Search for the cell housing the specified text and yield its (X, Y) center coordinate. 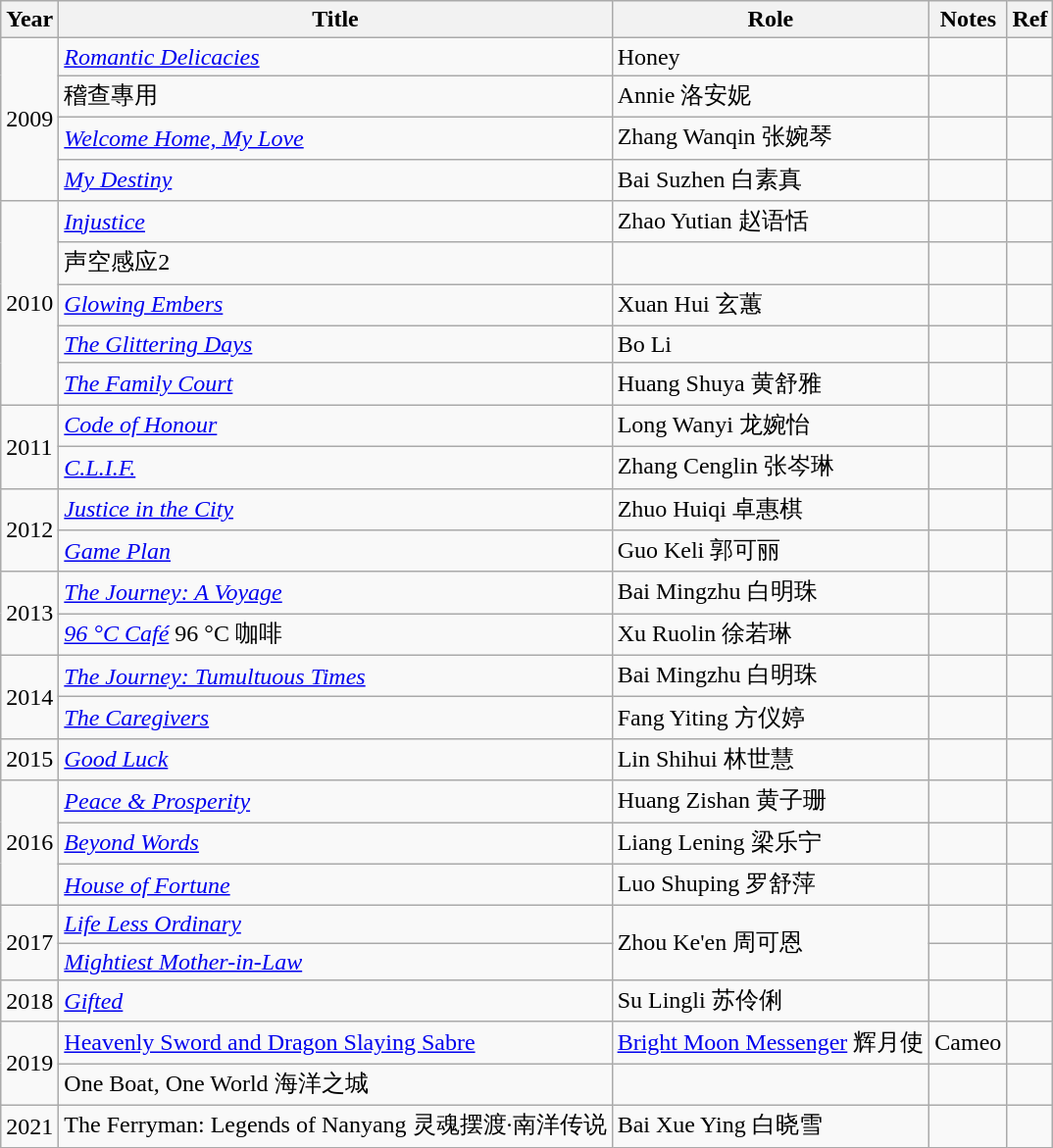
House of Fortune (335, 884)
Lin Shihui 林世慧 (771, 759)
Ref (1029, 20)
Zhuo Huiqi 卓惠棋 (771, 510)
Role (771, 20)
Peace & Prosperity (335, 802)
声空感应2 (335, 263)
Xu Ruolin 徐若琳 (771, 635)
Long Wanyi 龙婉怡 (771, 425)
Luo Shuping 罗舒萍 (771, 884)
The Family Court (335, 384)
The Ferryman: Legends of Nanyang 灵魂摆渡·南洋传说 (335, 1125)
Guo Keli 郭可丽 (771, 551)
Justice in the City (335, 510)
The Caregivers (335, 718)
Romantic Delicacies (335, 57)
C.L.I.F. (335, 467)
Notes (969, 20)
Game Plan (335, 551)
Glowing Embers (335, 306)
稽查專用 (335, 96)
2013 (29, 614)
Code of Honour (335, 425)
My Destiny (335, 180)
Zhou Ke'en 周可恩 (771, 943)
2018 (29, 1002)
Cameo (969, 1043)
Bai Suzhen 白素真 (771, 180)
Bo Li (771, 344)
Zhao Yutian 赵语恬 (771, 222)
Honey (771, 57)
Year (29, 20)
Su Lingli 苏伶俐 (771, 1002)
Zhang Cenglin 张岑琳 (771, 467)
Huang Shuya 黄舒雅 (771, 384)
2019 (29, 1063)
Liang Lening 梁乐宁 (771, 843)
2017 (29, 943)
Annie 洛安妮 (771, 96)
Welcome Home, My Love (335, 137)
One Boat, One World 海洋之城 (335, 1084)
The Glittering Days (335, 344)
Xuan Hui 玄蕙 (771, 306)
Bai Xue Ying 白晓雪 (771, 1125)
2011 (29, 447)
Beyond Words (335, 843)
2014 (29, 696)
Title (335, 20)
Zhang Wanqin 张婉琴 (771, 137)
Mightiest Mother-in-Law (335, 962)
Gifted (335, 1002)
Injustice (335, 222)
96 °C Café 96 °C 咖啡 (335, 635)
Good Luck (335, 759)
2015 (29, 759)
Fang Yiting 方仪婷 (771, 718)
2010 (29, 303)
Bright Moon Messenger 辉月使 (771, 1043)
2016 (29, 843)
Heavenly Sword and Dragon Slaying Sabre (335, 1043)
Life Less Ordinary (335, 924)
The Journey: Tumultuous Times (335, 676)
2021 (29, 1125)
2012 (29, 529)
2009 (29, 120)
Huang Zishan 黄子珊 (771, 802)
The Journey: A Voyage (335, 592)
